Search for the cell housing the specified text and yield its (x, y) center coordinate. 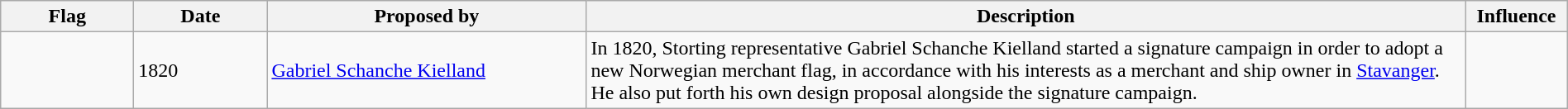
Date (200, 17)
Gabriel Schanche Kielland (427, 70)
Flag (68, 17)
Description (1025, 17)
Proposed by (427, 17)
1820 (200, 70)
Influence (1517, 17)
